Return the [x, y] coordinate for the center point of the cell that contains the specified text.  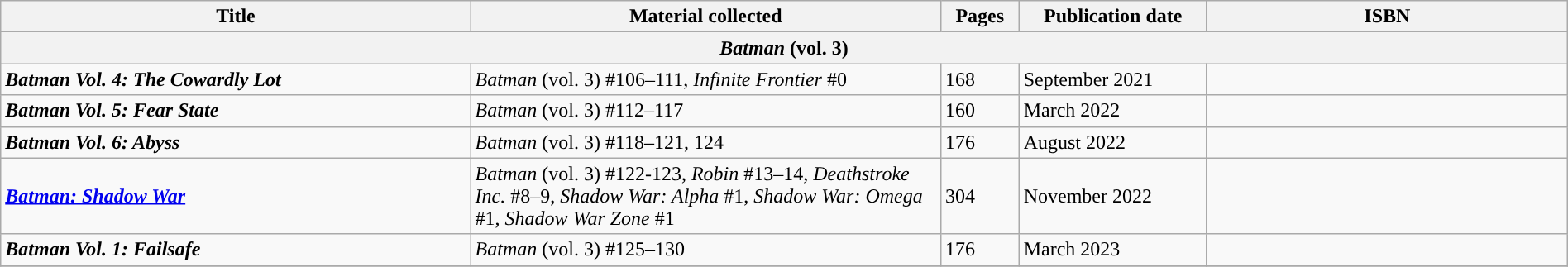
August 2022 [1113, 142]
168 [979, 79]
November 2022 [1113, 196]
Batman Vol. 1: Failsafe [236, 250]
Batman Vol. 6: Abyss [236, 142]
March 2022 [1113, 111]
Publication date [1113, 17]
Pages [979, 17]
March 2023 [1113, 250]
Batman (vol. 3) #122-123, Robin #13–14, Deathstroke Inc. #8–9, Shadow War: Alpha #1, Shadow War: Omega #1, Shadow War Zone #1 [705, 196]
Batman (vol. 3) #106–111, Infinite Frontier #0 [705, 79]
Batman (vol. 3) [784, 48]
Title [236, 17]
Batman (vol. 3) #112–117 [705, 111]
September 2021 [1113, 79]
Batman (vol. 3) #125–130 [705, 250]
304 [979, 196]
Batman: Shadow War [236, 196]
ISBN [1387, 17]
Batman Vol. 4: The Cowardly Lot [236, 79]
Material collected [705, 17]
Batman (vol. 3) #118–121, 124 [705, 142]
160 [979, 111]
Batman Vol. 5: Fear State [236, 111]
